Find where the given text appears and provide that cell's center as [X, Y] coordinate. 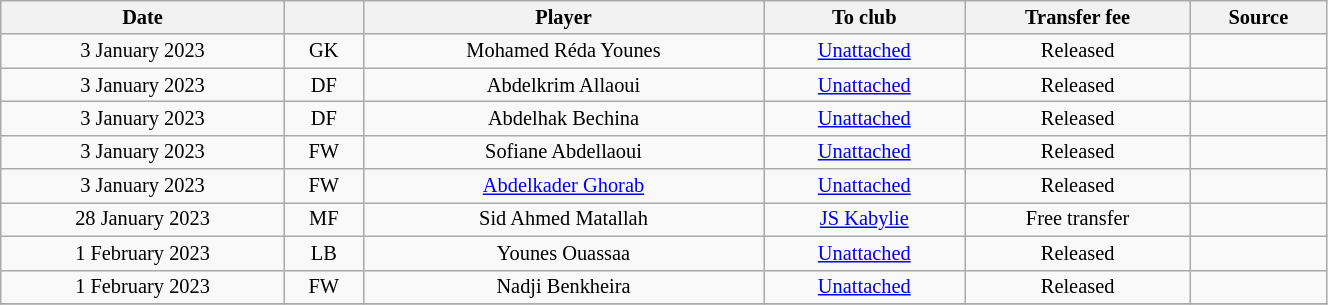
JS Kabylie [864, 219]
Transfer fee [1078, 17]
Abdelkrim Allaoui [563, 85]
GK [324, 51]
Mohamed Réda Younes [563, 51]
Sofiane Abdellaoui [563, 152]
Abdelkader Ghorab [563, 186]
Source [1258, 17]
Date [143, 17]
Abdelhak Bechina [563, 118]
Sid Ahmed Matallah [563, 219]
Player [563, 17]
LB [324, 253]
MF [324, 219]
28 January 2023 [143, 219]
Younes Ouassaa [563, 253]
Nadji Benkheira [563, 287]
Free transfer [1078, 219]
To club [864, 17]
